Pinpoint the cell where the given text exists, returning its (x, y) midpoint coordinate. 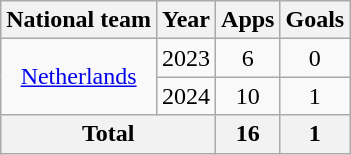
Goals (315, 20)
Netherlands (79, 77)
Total (108, 134)
National team (79, 20)
Year (186, 20)
16 (248, 134)
2023 (186, 58)
Apps (248, 20)
10 (248, 96)
2024 (186, 96)
0 (315, 58)
6 (248, 58)
